From the cell containing the given text, extract its center point as (x, y) coordinate. 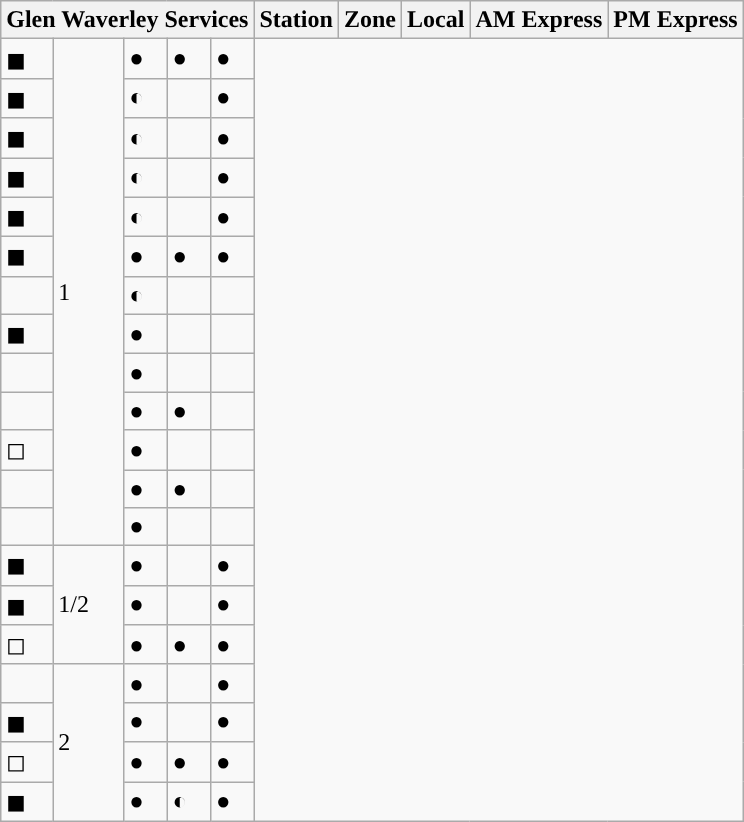
PM Express (676, 20)
Local (435, 20)
AM Express (539, 20)
2 (88, 742)
Glen Waverley Services (128, 20)
1 (88, 292)
Station (296, 20)
1/2 (88, 606)
Zone (370, 20)
